Search for the cell housing the specified text and yield its [x, y] center coordinate. 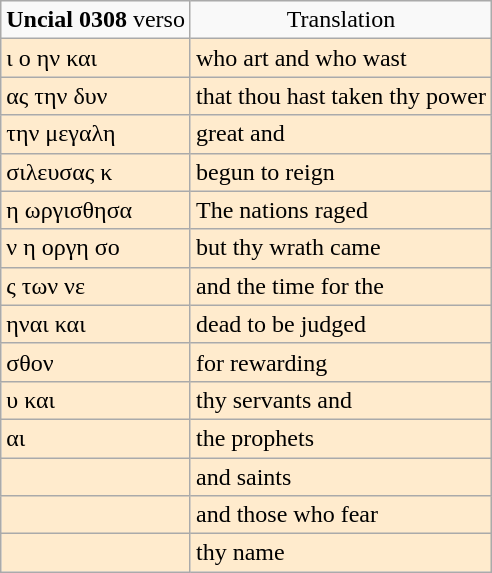
Uncial 0308 verso [96, 20]
υ και [96, 400]
σιλευσας κ [96, 172]
ς των νε [96, 286]
that thou hast taken thy power [340, 96]
αι [96, 438]
ας την δυν [96, 96]
σθον [96, 362]
and the time for the [340, 286]
dead to be judged [340, 324]
ηναι και [96, 324]
great and [340, 134]
begun to reign [340, 172]
for rewarding [340, 362]
την μεγαλη [96, 134]
and those who fear [340, 515]
thy name [340, 553]
ι ο ην και [96, 58]
the prophets [340, 438]
and saints [340, 477]
Translation [340, 20]
but thy wrath came [340, 248]
The nations raged [340, 210]
who art and who wast [340, 58]
ν η οργη σο [96, 248]
η ωργισθησα [96, 210]
thy servants and [340, 400]
